Scan for the cell matching the given text and deliver its (X, Y) coordinate at center. 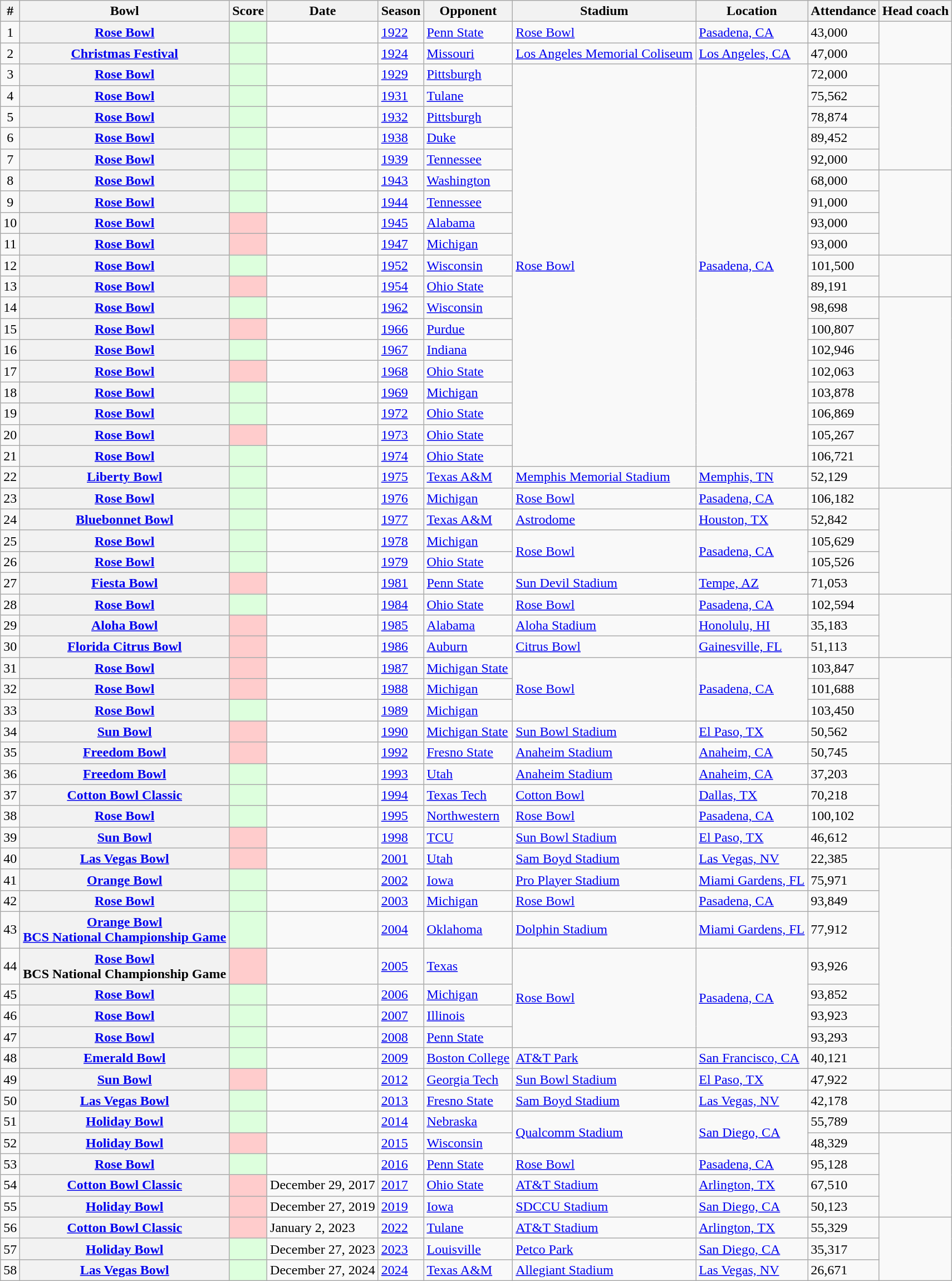
Northwestern (468, 816)
40,121 (843, 1058)
39 (10, 837)
102,946 (843, 350)
Georgia Tech (468, 1079)
38 (10, 816)
57 (10, 1249)
89,452 (843, 138)
28 (10, 604)
23 (10, 498)
1976 (401, 498)
1986 (401, 647)
2002 (401, 880)
93,926 (843, 965)
2001 (401, 858)
Houston, TX (752, 519)
2017 (401, 1185)
54 (10, 1185)
106,721 (843, 456)
103,847 (843, 668)
Dolphin Stadium (605, 930)
103,878 (843, 392)
Illinois (468, 1016)
1952 (401, 266)
30 (10, 647)
1998 (401, 837)
Memphis, TN (752, 477)
9 (10, 202)
53 (10, 1164)
Location (752, 11)
1987 (401, 668)
Texas (468, 965)
1995 (401, 816)
Honolulu, HI (752, 626)
25 (10, 541)
1 (10, 32)
52,129 (843, 477)
December 27, 2023 (323, 1249)
102,594 (843, 604)
Petco Park (605, 1249)
1969 (401, 392)
1977 (401, 519)
50 (10, 1101)
1929 (401, 75)
2012 (401, 1079)
13 (10, 287)
Gainesville, FL (752, 647)
Missouri (468, 53)
42 (10, 901)
15 (10, 329)
37,203 (843, 774)
Allegiant Stadium (605, 1270)
Oklahoma (468, 930)
Cotton Bowl (605, 795)
2019 (401, 1206)
Los Angeles Memorial Coliseum (605, 53)
45 (10, 995)
Indiana (468, 350)
22 (10, 477)
Christmas Festival (125, 53)
105,526 (843, 562)
Aloha Bowl (125, 626)
6 (10, 138)
17 (10, 371)
71,053 (843, 583)
44 (10, 965)
98,698 (843, 308)
103,450 (843, 710)
1924 (401, 53)
101,500 (843, 266)
91,000 (843, 202)
100,807 (843, 329)
93,852 (843, 995)
55,329 (843, 1228)
26,671 (843, 1270)
56 (10, 1228)
Texas Tech (468, 795)
105,629 (843, 541)
1981 (401, 583)
1972 (401, 414)
75,971 (843, 880)
Fiesta Bowl (125, 583)
1979 (401, 562)
75,562 (843, 96)
Date (323, 11)
42,178 (843, 1101)
Astrodome (605, 519)
31 (10, 668)
52 (10, 1143)
105,267 (843, 435)
46,612 (843, 837)
2006 (401, 995)
106,869 (843, 414)
47,922 (843, 1079)
2009 (401, 1058)
10 (10, 223)
95,128 (843, 1164)
1962 (401, 308)
Duke (468, 138)
16 (10, 350)
1944 (401, 202)
4 (10, 96)
1994 (401, 795)
1975 (401, 477)
Washington (468, 180)
2023 (401, 1249)
Pro Player Stadium (605, 880)
1973 (401, 435)
68,000 (843, 180)
1922 (401, 32)
2022 (401, 1228)
5 (10, 117)
1966 (401, 329)
2016 (401, 1164)
Emerald Bowl (125, 1058)
SDCCU Stadium (605, 1206)
Citrus Bowl (605, 647)
2007 (401, 1016)
1993 (401, 774)
1989 (401, 710)
Boston College (468, 1058)
101,688 (843, 689)
55 (10, 1206)
Florida Citrus Bowl (125, 647)
Opponent (468, 11)
Auburn (468, 647)
Liberty Bowl (125, 477)
1954 (401, 287)
Memphis Memorial Stadium (605, 477)
2004 (401, 930)
36 (10, 774)
Season (401, 11)
1945 (401, 223)
93,293 (843, 1037)
Tempe, AZ (752, 583)
70,218 (843, 795)
29 (10, 626)
18 (10, 392)
49 (10, 1079)
San Francisco, CA (752, 1058)
48,329 (843, 1143)
50,562 (843, 732)
2024 (401, 1270)
100,102 (843, 816)
8 (10, 180)
2014 (401, 1122)
51 (10, 1122)
2 (10, 53)
22,385 (843, 858)
Aloha Stadium (605, 626)
Purdue (468, 329)
Bowl (125, 11)
Score (248, 11)
12 (10, 266)
1947 (401, 244)
Qualcomm Stadium (605, 1132)
55,789 (843, 1122)
41 (10, 880)
Sun Devil Stadium (605, 583)
21 (10, 456)
47 (10, 1037)
40 (10, 858)
33 (10, 710)
December 27, 2019 (323, 1206)
1968 (401, 371)
77,912 (843, 930)
14 (10, 308)
AT&T Park (605, 1058)
11 (10, 244)
Orange BowlBCS National Championship Game (125, 930)
1943 (401, 180)
35,317 (843, 1249)
20 (10, 435)
1939 (401, 159)
1988 (401, 689)
Orange Bowl (125, 880)
34 (10, 732)
Nebraska (468, 1122)
December 29, 2017 (323, 1185)
72,000 (843, 75)
1984 (401, 604)
Rose BowlBCS National Championship Game (125, 965)
1974 (401, 456)
89,191 (843, 287)
47,000 (843, 53)
# (10, 11)
3 (10, 75)
TCU (468, 837)
1992 (401, 753)
46 (10, 1016)
Stadium (605, 11)
Head coach (915, 11)
58 (10, 1270)
1938 (401, 138)
52,842 (843, 519)
78,874 (843, 117)
2015 (401, 1143)
106,182 (843, 498)
2008 (401, 1037)
43 (10, 930)
102,063 (843, 371)
51,113 (843, 647)
Louisville (468, 1249)
Los Angeles, CA (752, 53)
January 2, 2023 (323, 1228)
1990 (401, 732)
1985 (401, 626)
Attendance (843, 11)
92,000 (843, 159)
1932 (401, 117)
50,123 (843, 1206)
93,923 (843, 1016)
67,510 (843, 1185)
1931 (401, 96)
32 (10, 689)
35 (10, 753)
19 (10, 414)
27 (10, 583)
50,745 (843, 753)
24 (10, 519)
2013 (401, 1101)
35,183 (843, 626)
7 (10, 159)
1967 (401, 350)
37 (10, 795)
2005 (401, 965)
1978 (401, 541)
26 (10, 562)
43,000 (843, 32)
December 27, 2024 (323, 1270)
Bluebonnet Bowl (125, 519)
2003 (401, 901)
48 (10, 1058)
Dallas, TX (752, 795)
93,849 (843, 901)
